Scan for the cell matching the given text and deliver its [x, y] coordinate at center. 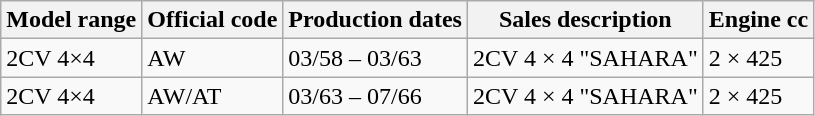
Sales description [585, 20]
Official code [212, 20]
Model range [72, 20]
03/58 – 03/63 [376, 58]
Production dates [376, 20]
AW/AT [212, 96]
Engine cc [758, 20]
AW [212, 58]
03/63 – 07/66 [376, 96]
